Pinpoint the cell where the given text exists, returning its [x, y] midpoint coordinate. 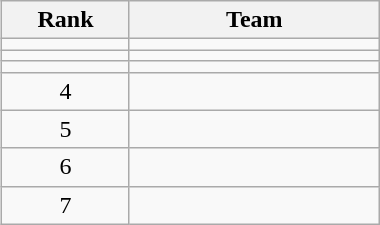
4 [66, 91]
Rank [66, 20]
5 [66, 129]
6 [66, 167]
7 [66, 205]
Team [254, 20]
